Find where the given text appears and provide that cell's center as [x, y] coordinate. 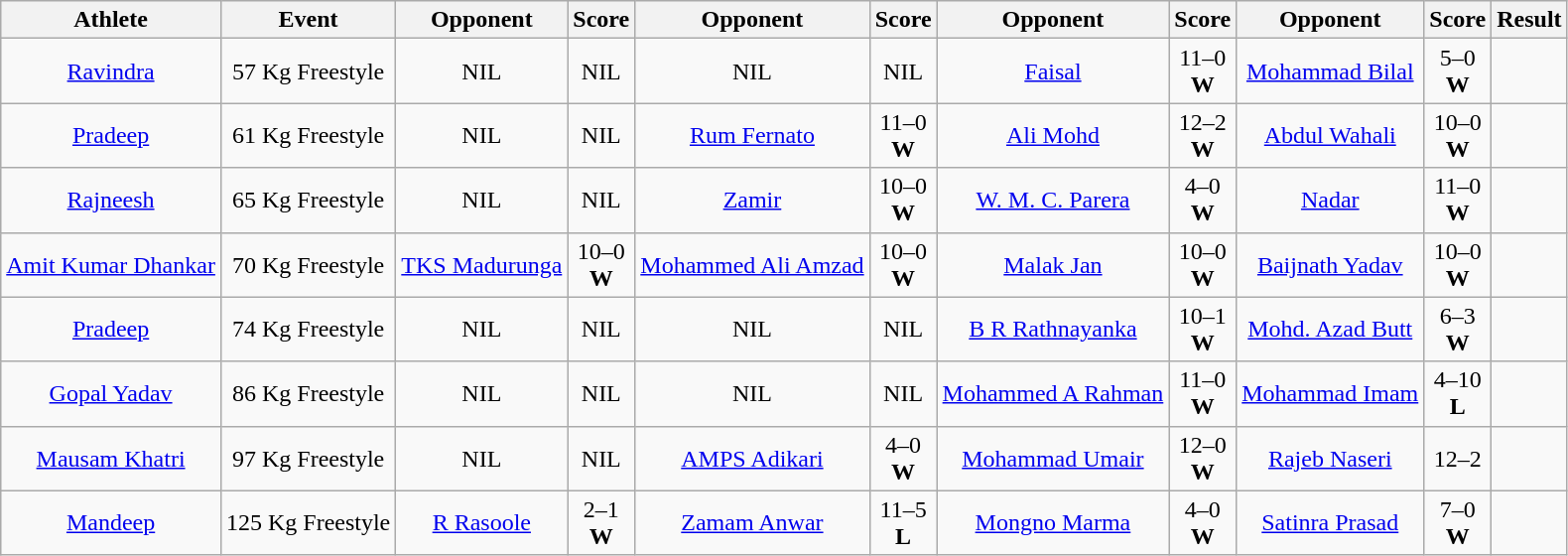
Rajneesh [111, 201]
5–0W [1458, 71]
61 Kg Freestyle [308, 135]
2–1W [601, 522]
125 Kg Freestyle [308, 522]
Mohammed Ali Amzad [752, 264]
97 Kg Freestyle [308, 459]
7–0W [1458, 522]
Baijnath Yadav [1330, 264]
Mohd. Azad Butt [1330, 330]
Gopal Yadav [111, 393]
Rajeb Naseri [1330, 459]
Zamam Anwar [752, 522]
86 Kg Freestyle [308, 393]
Mohammad Umair [1053, 459]
AMPS Adikari [752, 459]
Mohammad Imam [1330, 393]
11–5L [903, 522]
Result [1529, 20]
12–2W [1203, 135]
Mohammed A Rahman [1053, 393]
Satinra Prasad [1330, 522]
Ali Mohd [1053, 135]
Mohammad Bilal [1330, 71]
Ravindra [111, 71]
W. M. C. Parera [1053, 201]
74 Kg Freestyle [308, 330]
Amit Kumar Dhankar [111, 264]
12–2 [1458, 459]
10–1W [1203, 330]
6–3W [1458, 330]
Abdul Wahali [1330, 135]
B R Rathnayanka [1053, 330]
4–10L [1458, 393]
Faisal [1053, 71]
Athlete [111, 20]
Event [308, 20]
70 Kg Freestyle [308, 264]
Zamir [752, 201]
Nadar [1330, 201]
57 Kg Freestyle [308, 71]
Mandeep [111, 522]
Malak Jan [1053, 264]
Mongno Marma [1053, 522]
R Rasoole [482, 522]
Mausam Khatri [111, 459]
65 Kg Freestyle [308, 201]
TKS Madurunga [482, 264]
Rum Fernato [752, 135]
12–0W [1203, 459]
